Capture the cell that displays the provided text and extract its [X, Y] central coordinate. 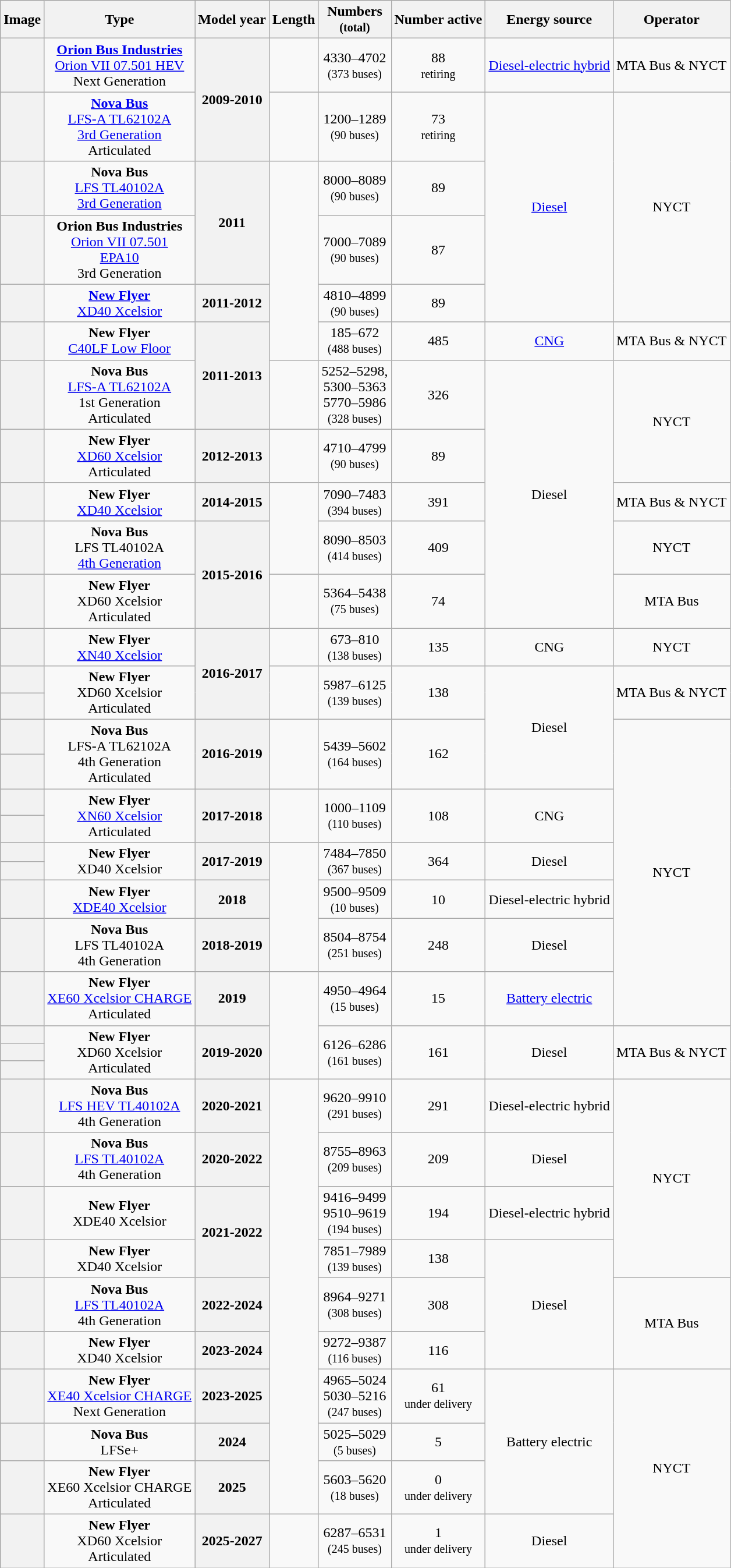
New FlyerXN60 XcelsiorArticulated [120, 816]
673–810(138 buses) [355, 646]
364 [438, 862]
248 [438, 945]
Orion Bus IndustriesOrion VII 07.501 HEVNext Generation [120, 65]
2011-2013 [232, 376]
4965–50245030–5216(247 buses) [355, 1396]
9620–9910(291 buses) [355, 1106]
5603–5620(18 buses) [355, 1488]
Orion Bus IndustriesOrion VII 07.501EPA103rd Generation [120, 249]
88retiring [438, 65]
5025–5029(5 buses) [355, 1442]
15 [438, 999]
2020-2021 [232, 1106]
Nova BusLFS HEV TL40102A4th Generation [120, 1106]
Operator [672, 20]
7484–7850(367 buses) [355, 862]
2024 [232, 1442]
161 [438, 1052]
391 [438, 502]
Nova BusLFSe+ [120, 1442]
2023-2025 [232, 1396]
2018 [232, 899]
Energy source [549, 20]
7090–7483(394 buses) [355, 502]
2022-2024 [232, 1304]
0under delivery [438, 1488]
135 [438, 646]
2014-2015 [232, 502]
2016-2019 [232, 755]
2009-2010 [232, 100]
194 [438, 1213]
116 [438, 1350]
8000–8089(90 buses) [355, 188]
New FlyerXE40 Xcelsior CHARGENext Generation [120, 1396]
2019-2020 [232, 1052]
2021-2022 [232, 1232]
8090–8503(414 buses) [355, 547]
Numbers(total) [355, 20]
4810–4899(90 buses) [355, 303]
Nova BusLFS-A TL62102A4th GenerationArticulated [120, 755]
2017-2018 [232, 816]
4950–4964(15 buses) [355, 999]
185–672(488 buses) [355, 341]
7851–7989(139 buses) [355, 1259]
Type [120, 20]
73retiring [438, 127]
Number active [438, 20]
2019 [232, 999]
5364–5438(75 buses) [355, 601]
2025 [232, 1488]
2017-2019 [232, 862]
1under delivery [438, 1541]
Nova BusLFS-A TL62102A3rd GenerationArticulated [120, 127]
409 [438, 547]
2018-2019 [232, 945]
7000–7089(90 buses) [355, 249]
291 [438, 1106]
6287–6531(245 buses) [355, 1541]
2015-2016 [232, 574]
New FlyerC40LF Low Floor [120, 341]
Length [294, 20]
1200–1289(90 buses) [355, 127]
2011 [232, 222]
Nova BusLFS-A TL62102A1st GenerationArticulated [120, 395]
New FlyerXN40 Xcelsior [120, 646]
2023-2024 [232, 1350]
Model year [232, 20]
9416–94999510–9619(194 buses) [355, 1213]
2012-2013 [232, 456]
87 [438, 249]
61under delivery [438, 1396]
308 [438, 1304]
74 [438, 601]
5 [438, 1442]
5987–6125(139 buses) [355, 693]
10 [438, 899]
9500–9509(10 buses) [355, 899]
162 [438, 755]
326 [438, 395]
4330–4702(373 buses) [355, 65]
1000–1109(110 buses) [355, 816]
8964–9271(308 buses) [355, 1304]
9272–9387(116 buses) [355, 1350]
8755–8963(209 buses) [355, 1159]
209 [438, 1159]
5439–5602(164 buses) [355, 755]
Nova BusLFS TL40102A3rd Generation [120, 188]
2020-2022 [232, 1159]
5252–5298,5300–53635770–5986(328 buses) [355, 395]
108 [438, 816]
4710–4799(90 buses) [355, 456]
6126–6286(161 buses) [355, 1052]
2025-2027 [232, 1541]
2011-2012 [232, 303]
485 [438, 341]
8504–8754(251 buses) [355, 945]
2016-2017 [232, 673]
Image [22, 20]
